Provide the (X, Y) coordinate of the cell's center where the given text is located.  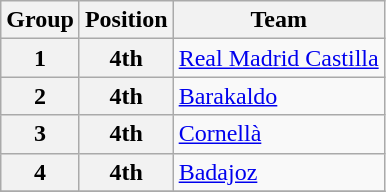
Real Madrid Castilla (278, 58)
2 (40, 96)
Barakaldo (278, 96)
Position (126, 20)
4 (40, 172)
1 (40, 58)
Cornellà (278, 134)
3 (40, 134)
Badajoz (278, 172)
Team (278, 20)
Group (40, 20)
